Determine the (X, Y) coordinate at the center of the cell enclosing the given text.  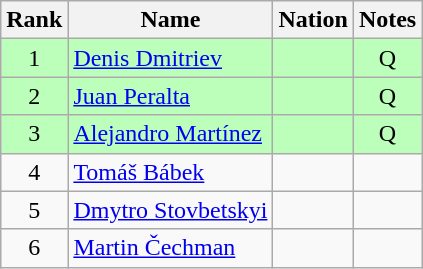
Juan Peralta (170, 96)
Denis Dmitriev (170, 58)
4 (34, 172)
3 (34, 134)
Notes (387, 20)
Tomáš Bábek (170, 172)
Alejandro Martínez (170, 134)
5 (34, 210)
6 (34, 248)
Nation (313, 20)
2 (34, 96)
Name (170, 20)
Rank (34, 20)
Dmytro Stovbetskyi (170, 210)
1 (34, 58)
Martin Čechman (170, 248)
